Pinpoint the cell where the given text exists, returning its (x, y) midpoint coordinate. 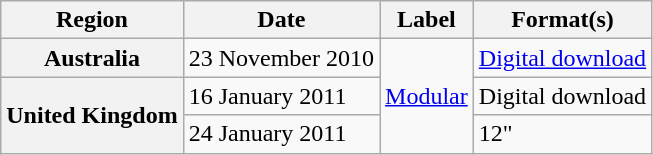
23 November 2010 (281, 58)
16 January 2011 (281, 96)
Date (281, 20)
12" (562, 134)
Modular (427, 96)
Region (92, 20)
Format(s) (562, 20)
Australia (92, 58)
Label (427, 20)
United Kingdom (92, 115)
24 January 2011 (281, 134)
